Identify which cell holds the provided text, then report its [x, y] central coordinate. 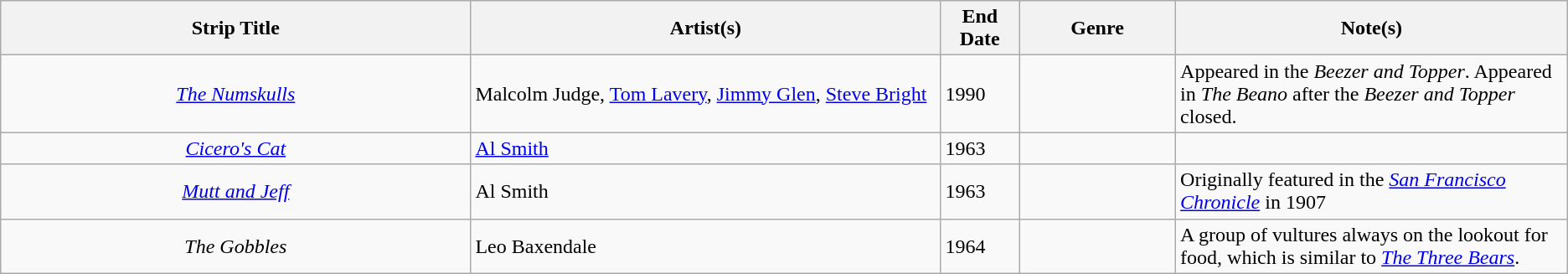
Strip Title [236, 28]
Leo Baxendale [705, 246]
Artist(s) [705, 28]
Cicero's Cat [236, 148]
Note(s) [1372, 28]
End Date [980, 28]
The Numskulls [236, 94]
Malcolm Judge, Tom Lavery, Jimmy Glen, Steve Bright [705, 94]
Mutt and Jeff [236, 191]
Appeared in the Beezer and Topper. Appeared in The Beano after the Beezer and Topper closed. [1372, 94]
Originally featured in the San Francisco Chronicle in 1907 [1372, 191]
A group of vultures always on the lookout for food, which is similar to The Three Bears. [1372, 246]
1990 [980, 94]
1964 [980, 246]
Genre [1097, 28]
The Gobbles [236, 246]
